Return (x, y) of the center of cell containing provided text 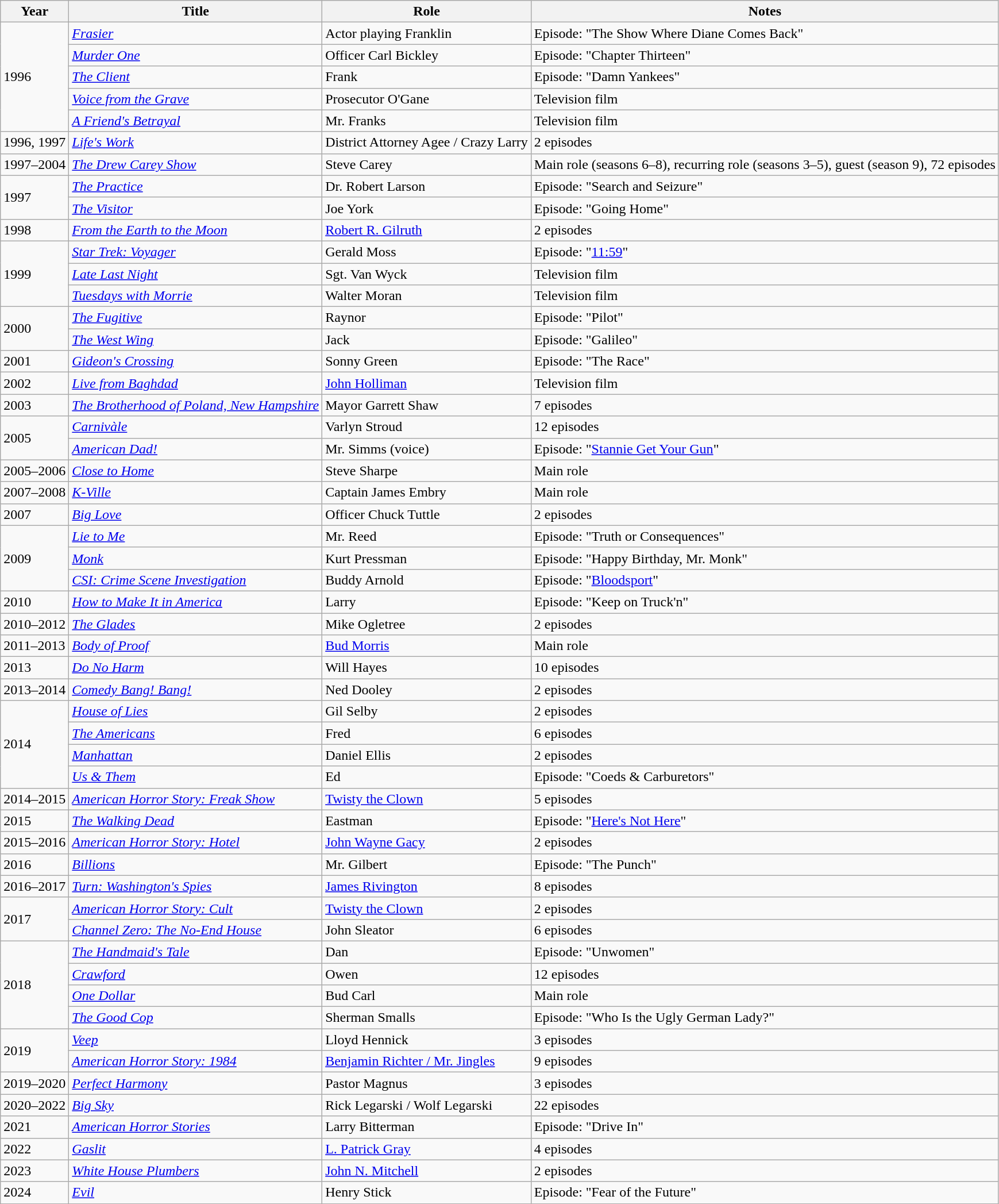
John Holliman (427, 383)
Sgt. Van Wyck (427, 274)
2016–2017 (34, 886)
Tuesdays with Morrie (195, 296)
Larry (427, 602)
Steve Sharpe (427, 471)
The Walking Dead (195, 821)
Benjamin Richter / Mr. Jingles (427, 1061)
Episode: "Search and Seizure" (765, 186)
Joe York (427, 208)
District Attorney Agee / Crazy Larry (427, 143)
9 episodes (765, 1061)
Perfect Harmony (195, 1083)
Year (34, 11)
Sonny Green (427, 361)
2014 (34, 744)
The Good Cop (195, 1018)
10 episodes (765, 668)
7 episodes (765, 405)
Episode: "Coeds & Carburetors" (765, 777)
Lloyd Hennick (427, 1040)
Gerald Moss (427, 252)
Fred (427, 733)
2010–2012 (34, 624)
Crawford (195, 974)
Mike Ogletree (427, 624)
Dr. Robert Larson (427, 186)
John Wayne Gacy (427, 843)
Comedy Bang! Bang! (195, 690)
The Practice (195, 186)
Main role (seasons 6–8), recurring role (seasons 3–5), guest (season 9), 72 episodes (765, 164)
1996, 1997 (34, 143)
8 episodes (765, 886)
The Handmaid's Tale (195, 952)
Murder One (195, 55)
The West Wing (195, 340)
K-Ville (195, 493)
Mr. Gilbert (427, 864)
Lie to Me (195, 536)
4 episodes (765, 1149)
The Americans (195, 733)
Channel Zero: The No-End House (195, 930)
Bud Morris (427, 646)
Episode: "Pilot" (765, 318)
Bud Carl (427, 996)
2007 (34, 514)
Episode: "The Punch" (765, 864)
Frank (427, 77)
A Friend's Betrayal (195, 121)
Episode: "Unwomen" (765, 952)
Episode: "Keep on Truck'n" (765, 602)
Gaslit (195, 1149)
Voice from the Grave (195, 99)
2010 (34, 602)
Big Love (195, 514)
1997–2004 (34, 164)
5 episodes (765, 799)
Us & Them (195, 777)
Episode: "Who Is the Ugly German Lady?" (765, 1018)
Close to Home (195, 471)
American Horror Story: Hotel (195, 843)
One Dollar (195, 996)
1996 (34, 77)
Will Hayes (427, 668)
2015–2016 (34, 843)
Notes (765, 11)
Carnivàle (195, 427)
L. Patrick Gray (427, 1149)
Sherman Smalls (427, 1018)
Monk (195, 558)
House of Lies (195, 711)
Raynor (427, 318)
Ned Dooley (427, 690)
2014–2015 (34, 799)
Henry Stick (427, 1193)
Episode: "The Show Where Diane Comes Back" (765, 33)
Officer Carl Bickley (427, 55)
Pastor Magnus (427, 1083)
Live from Baghdad (195, 383)
Episode: "Happy Birthday, Mr. Monk" (765, 558)
American Horror Story: 1984 (195, 1061)
2005–2006 (34, 471)
Veep (195, 1040)
2009 (34, 558)
Captain James Embry (427, 493)
Episode: "Chapter Thirteen" (765, 55)
2018 (34, 984)
John N. Mitchell (427, 1171)
Larry Bitterman (427, 1127)
2007–2008 (34, 493)
2019 (34, 1051)
Ed (427, 777)
White House Plumbers (195, 1171)
2005 (34, 438)
American Horror Story: Cult (195, 908)
Do No Harm (195, 668)
Steve Carey (427, 164)
2021 (34, 1127)
The Glades (195, 624)
2015 (34, 821)
Body of Proof (195, 646)
Episode: "The Race" (765, 361)
Jack (427, 340)
How to Make It in America (195, 602)
Life's Work (195, 143)
2016 (34, 864)
1998 (34, 230)
Episode: "Damn Yankees" (765, 77)
American Dad! (195, 449)
Mr. Franks (427, 121)
The Drew Carey Show (195, 164)
Turn: Washington's Spies (195, 886)
Star Trek: Voyager (195, 252)
2022 (34, 1149)
Episode: "Drive In" (765, 1127)
2019–2020 (34, 1083)
1999 (34, 274)
2003 (34, 405)
American Horror Story: Freak Show (195, 799)
Evil (195, 1193)
2023 (34, 1171)
Mr. Reed (427, 536)
Rick Legarski / Wolf Legarski (427, 1105)
CSI: Crime Scene Investigation (195, 580)
Gil Selby (427, 711)
Varlyn Stroud (427, 427)
Mayor Garrett Shaw (427, 405)
2013 (34, 668)
The Brotherhood of Poland, New Hampshire (195, 405)
The Client (195, 77)
Episode: "Truth or Consequences" (765, 536)
Episode: "Stannie Get Your Gun" (765, 449)
2001 (34, 361)
2020–2022 (34, 1105)
Gideon's Crossing (195, 361)
22 episodes (765, 1105)
Big Sky (195, 1105)
Manhattan (195, 755)
Episode: "Galileo" (765, 340)
Owen (427, 974)
Role (427, 11)
Walter Moran (427, 296)
Episode: "Here's Not Here" (765, 821)
Episode: "Bloodsport" (765, 580)
2011–2013 (34, 646)
Late Last Night (195, 274)
Frasier (195, 33)
Episode: "Fear of the Future" (765, 1193)
Buddy Arnold (427, 580)
Prosecutor O'Gane (427, 99)
Officer Chuck Tuttle (427, 514)
Actor playing Franklin (427, 33)
John Sleator (427, 930)
Mr. Simms (voice) (427, 449)
Robert R. Gilruth (427, 230)
2000 (34, 329)
Episode: "Going Home" (765, 208)
Kurt Pressman (427, 558)
American Horror Stories (195, 1127)
2024 (34, 1193)
The Visitor (195, 208)
Eastman (427, 821)
From the Earth to the Moon (195, 230)
James Rivington (427, 886)
2017 (34, 919)
Title (195, 11)
2013–2014 (34, 690)
1997 (34, 197)
Daniel Ellis (427, 755)
Episode: "11:59" (765, 252)
Billions (195, 864)
2002 (34, 383)
The Fugitive (195, 318)
Dan (427, 952)
